Identify which cell holds the provided text, then report its [X, Y] central coordinate. 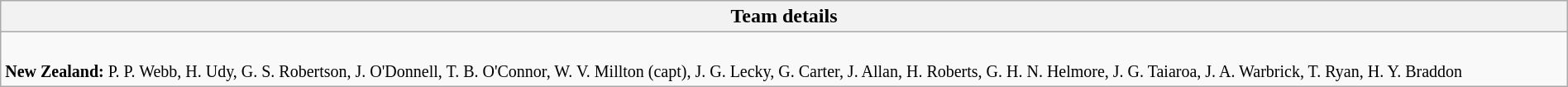
Team details [784, 17]
